Provide the (x, y) coordinate of the cell's center where the given text is located.  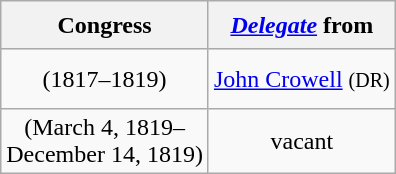
John Crowell (DR) (302, 79)
vacant (302, 142)
(1817–1819) (105, 79)
Delegate from (302, 25)
Congress (105, 25)
(March 4, 1819–December 14, 1819) (105, 142)
